Provide the (x, y) coordinate of the cell's center where the given text is located.  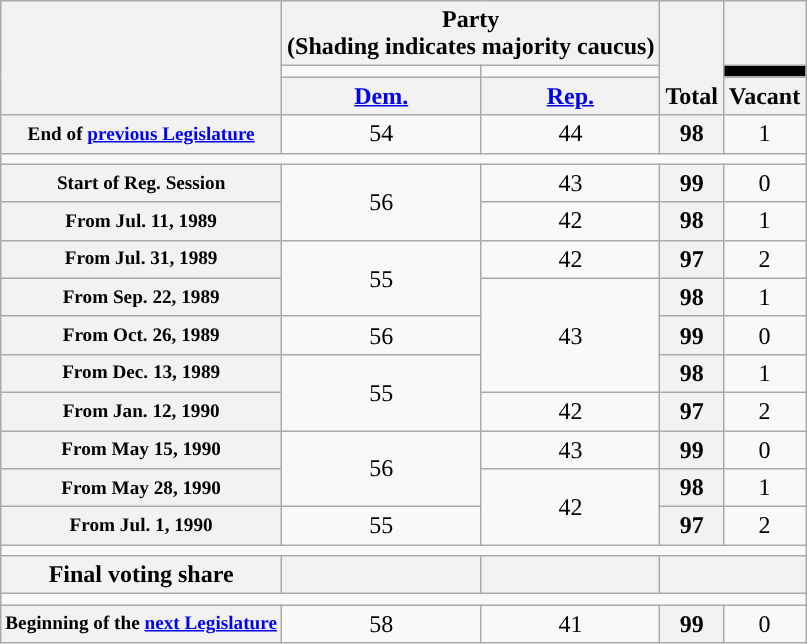
Dem. (382, 96)
From Sep. 22, 1989 (142, 297)
54 (382, 134)
From Oct. 26, 1989 (142, 335)
From Jul. 11, 1989 (142, 221)
From Jul. 31, 1989 (142, 259)
Rep. (570, 96)
From Dec. 13, 1989 (142, 373)
Start of Reg. Session (142, 183)
From Jul. 1, 1990 (142, 526)
Party (Shading indicates majority caucus) (471, 34)
44 (570, 134)
From May 28, 1990 (142, 488)
From May 15, 1990 (142, 449)
From Jan. 12, 1990 (142, 411)
Vacant (764, 96)
Final voting share (142, 575)
Beginning of the next Legislature (142, 624)
End of previous Legislature (142, 134)
41 (570, 624)
58 (382, 624)
Total (692, 58)
